Detect which cell encompasses the target text, then output its [X, Y] center coordinate. 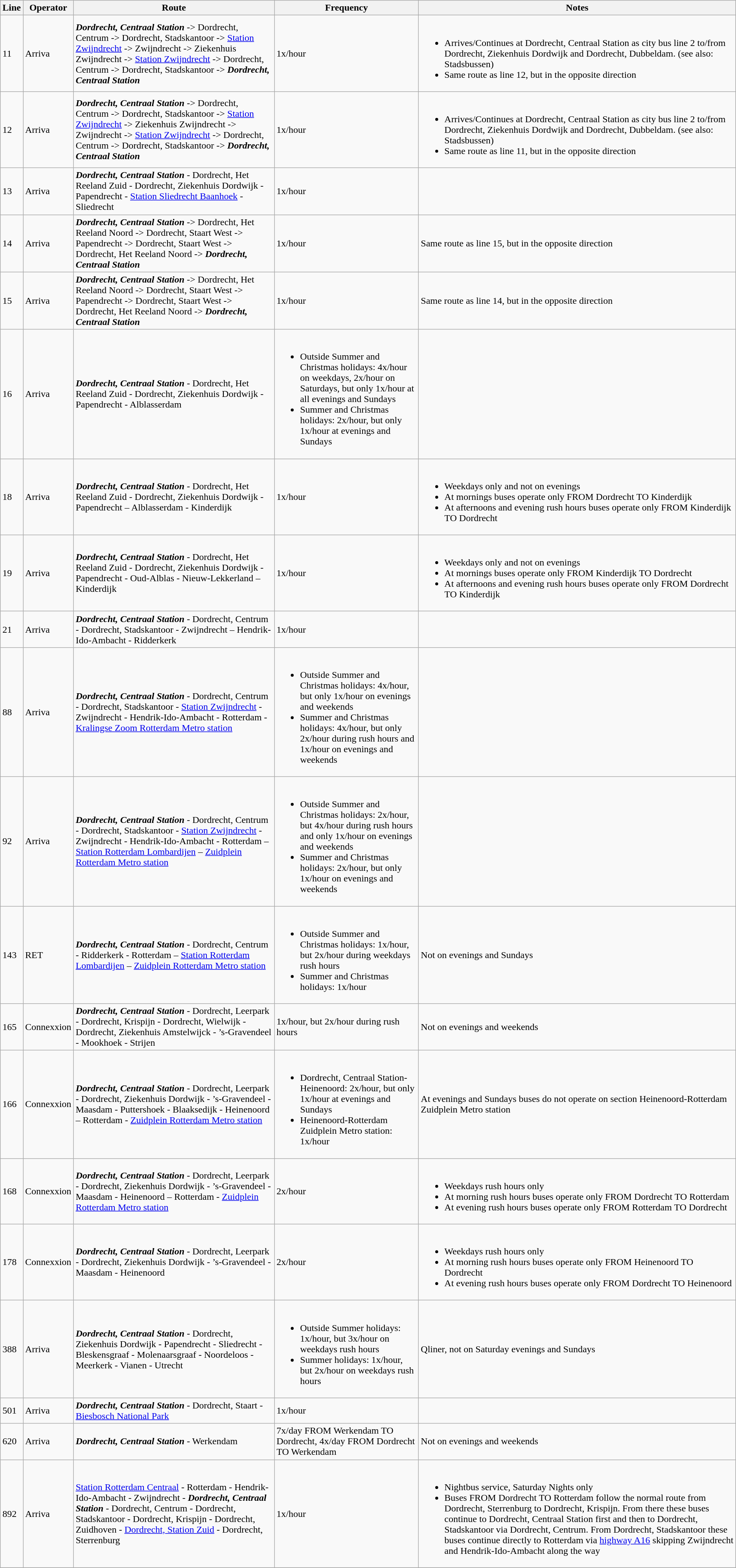
12 [12, 130]
92 [12, 841]
13 [12, 191]
501 [12, 1411]
Route [174, 8]
Dordrecht, Centraal Station - Dordrecht, Het Reeland Zuid - Dordrecht, Ziekenhuis Dordwijk - Papendrecht - Station Sliedrecht Baanhoek - Sliedrecht [174, 191]
21 [12, 629]
18 [12, 497]
At evenings and Sundays buses do not operate on section Heinenoord-Rotterdam Zuidplein Metro station [577, 1104]
Line [12, 8]
Dordrecht, Centraal Station - Dordrecht, Staart - Biesbosch National Park [174, 1411]
88 [12, 712]
Dordrecht, Centraal Station-Heinenoord: 2x/hour, but only 1x/hour at evenings and SundaysHeinenoord-Rotterdam Zuidplein Metro station: 1x/hour [347, 1104]
Same route as line 14, but in the opposite direction [577, 301]
Outside Summer and Christmas holidays: 1x/hour, but 2x/hour during weekdays rush hoursSummer and Christmas holidays: 1x/hour [347, 955]
168 [12, 1192]
620 [12, 1441]
Dordrecht, Centraal Station - Dordrecht, Het Reeland Zuid - Dordrecht, Ziekenhuis Dordwijk - Papendrecht – Alblasserdam - Kinderdijk [174, 497]
892 [12, 1514]
Qliner, not on Saturday evenings and Sundays [577, 1349]
Dordrecht, Centraal Station - Werkendam [174, 1441]
388 [12, 1349]
15 [12, 301]
RET [48, 955]
14 [12, 243]
Dordrecht, Centraal Station - Dordrecht, Centrum - Ridderkerk - Rotterdam – Station Rotterdam Lombardijen – Zuidplein Rotterdam Metro station [174, 955]
Same route as line 15, but in the opposite direction [577, 243]
Operator [48, 8]
16 [12, 394]
1x/hour, but 2x/hour during rush hours [347, 1027]
Frequency [347, 8]
Outside Summer holidays: 1x/hour, but 3x/hour on weekdays rush hoursSummer holidays: 1x/hour, but 2x/hour on weekdays rush hours [347, 1349]
11 [12, 53]
Dordrecht, Centraal Station - Dordrecht, Het Reeland Zuid - Dordrecht, Ziekenhuis Dordwijk - Papendrecht - Alblasserdam [174, 394]
Dordrecht, Centraal Station - Dordrecht, Centrum - Dordrecht, Stadskantoor - Zwijndrecht – Hendrik-Ido-Ambacht - Ridderkerk [174, 629]
Notes [577, 8]
7x/day FROM Werkendam TO Dordrecht, 4x/day FROM Dordrecht TO Werkendam [347, 1441]
Not on evenings and Sundays [577, 955]
178 [12, 1262]
143 [12, 955]
19 [12, 573]
Dordrecht, Centraal Station - Dordrecht, Het Reeland Zuid - Dordrecht, Ziekenhuis Dordwijk - Papendrecht - Oud-Alblas - Nieuw-Lekkerland – Kinderdijk [174, 573]
166 [12, 1104]
165 [12, 1027]
Dordrecht, Centraal Station - Dordrecht, Leerpark - Dordrecht, Ziekenhuis Dordwijk - ’s-Gravendeel - Maasdam - Heinenoord [174, 1262]
